Locate the cell with the specified text and output its (X, Y) center coordinate. 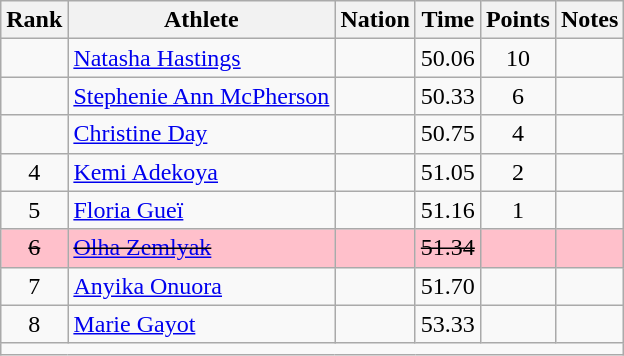
Floria Gueï (202, 210)
Kemi Adekoya (202, 172)
8 (34, 324)
Christine Day (202, 134)
51.16 (448, 210)
Rank (34, 20)
Time (448, 20)
Stephenie Ann McPherson (202, 96)
2 (518, 172)
50.06 (448, 58)
7 (34, 286)
51.70 (448, 286)
Anyika Onuora (202, 286)
53.33 (448, 324)
50.33 (448, 96)
51.34 (448, 248)
1 (518, 210)
Marie Gayot (202, 324)
51.05 (448, 172)
Nation (375, 20)
Points (518, 20)
5 (34, 210)
10 (518, 58)
Natasha Hastings (202, 58)
Notes (589, 20)
Olha Zemlyak (202, 248)
Athlete (202, 20)
50.75 (448, 134)
